For the text-containing cell, return its midpoint in [x, y] coordinate format. 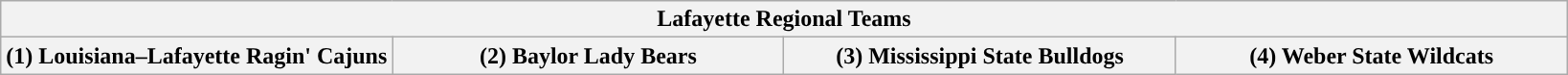
(1) Louisiana–Lafayette Ragin' Cajuns [197, 56]
(3) Mississippi State Bulldogs [980, 56]
Lafayette Regional Teams [784, 19]
(4) Weber State Wildcats [1371, 56]
(2) Baylor Lady Bears [588, 56]
